Output the (X, Y) coordinate of the center of the cell containing the given text.  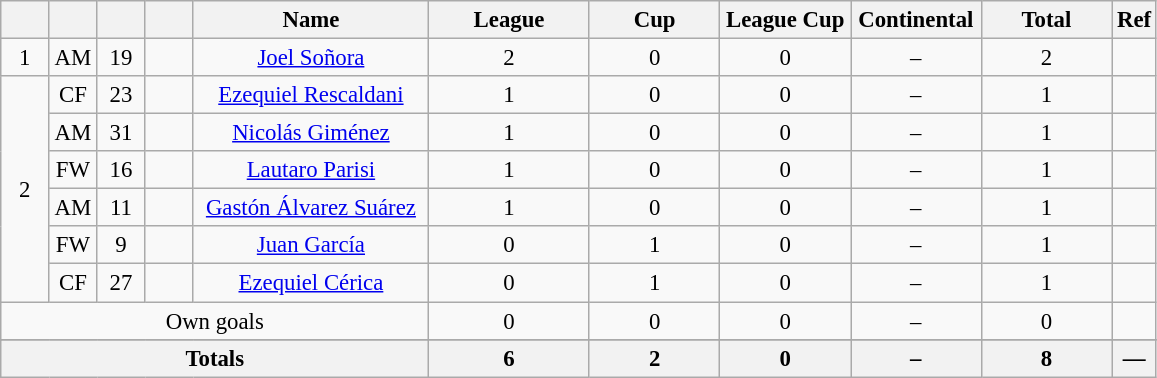
23 (121, 95)
16 (121, 170)
8 (1046, 358)
27 (121, 283)
Lautaro Parisi (311, 170)
Nicolás Giménez (311, 133)
Cup (654, 20)
Gastón Álvarez Suárez (311, 208)
Continental (916, 20)
31 (121, 133)
Joel Soñora (311, 58)
6 (510, 358)
Own goals (215, 321)
9 (121, 245)
Total (1046, 20)
19 (121, 58)
11 (121, 208)
Ref (1134, 20)
Juan García (311, 245)
Ezequiel Cérica (311, 283)
Name (311, 20)
League Cup (786, 20)
League (510, 20)
— (1134, 358)
Ezequiel Rescaldani (311, 95)
Totals (215, 358)
